Capture the cell that displays the provided text and extract its (x, y) central coordinate. 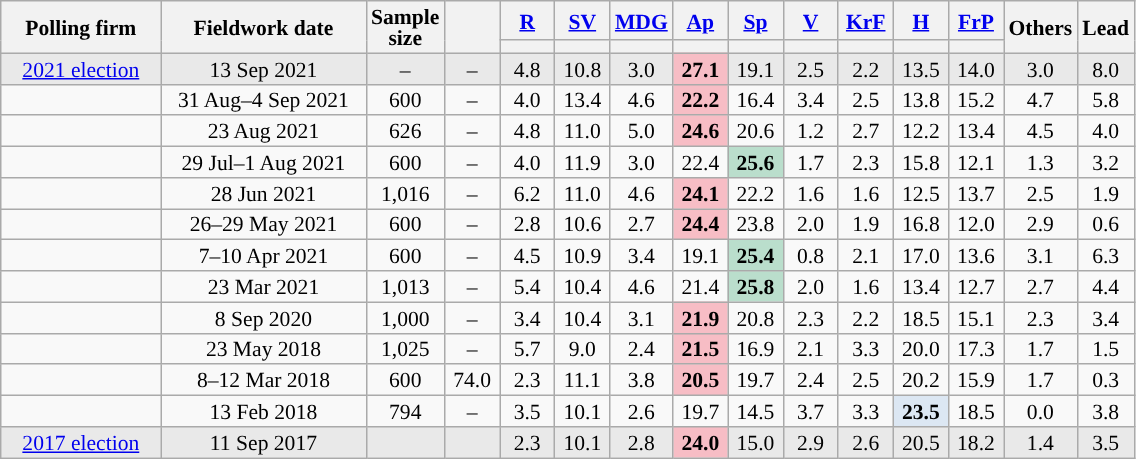
11.9 (582, 162)
1.4 (1041, 442)
7–10 Apr 2021 (264, 256)
25.4 (756, 256)
14.5 (756, 412)
12.1 (976, 162)
29 Jul–1 Aug 2021 (264, 162)
1.5 (1106, 348)
15.2 (976, 100)
23.8 (756, 224)
8.0 (1106, 68)
4.7 (1041, 100)
1,000 (405, 318)
16.9 (756, 348)
12.2 (920, 132)
5.4 (528, 286)
KrF (866, 20)
1,025 (405, 348)
20.8 (756, 318)
17.0 (920, 256)
626 (405, 132)
Ap (700, 20)
11 Sep 2017 (264, 442)
23 May 2018 (264, 348)
2017 election (81, 442)
24.4 (700, 224)
0.3 (1106, 380)
21.5 (700, 348)
21.9 (700, 318)
R (528, 20)
25.8 (756, 286)
17.3 (976, 348)
12.7 (976, 286)
20.2 (920, 380)
16.4 (756, 100)
5.8 (1106, 100)
13 Feb 2018 (264, 412)
10.9 (582, 256)
6.3 (1106, 256)
24.1 (700, 194)
13.7 (976, 194)
3.7 (810, 412)
3.2 (1106, 162)
SV (582, 20)
14.0 (976, 68)
5.0 (642, 132)
10.8 (582, 68)
25.6 (756, 162)
9.0 (582, 348)
6.2 (528, 194)
Polling firm (81, 27)
24.0 (700, 442)
FrP (976, 20)
12.5 (920, 194)
18.2 (976, 442)
13 Sep 2021 (264, 68)
15.9 (976, 380)
22.4 (700, 162)
0.0 (1041, 412)
0.6 (1106, 224)
74.0 (472, 380)
1,013 (405, 286)
13.8 (920, 100)
15.1 (976, 318)
794 (405, 412)
24.6 (700, 132)
1.2 (810, 132)
H (920, 20)
1,016 (405, 194)
8–12 Mar 2018 (264, 380)
23.5 (920, 412)
2021 election (81, 68)
12.0 (976, 224)
15.0 (756, 442)
21.4 (700, 286)
23 Aug 2021 (264, 132)
Samplesize (405, 27)
Sp (756, 20)
16.8 (920, 224)
13.5 (920, 68)
MDG (642, 20)
23 Mar 2021 (264, 286)
Fieldwork date (264, 27)
20.0 (920, 348)
V (810, 20)
1.3 (1041, 162)
11.1 (582, 380)
0.8 (810, 256)
Lead (1106, 27)
13.6 (976, 256)
15.8 (920, 162)
Others (1041, 27)
27.1 (700, 68)
10.6 (582, 224)
5.7 (528, 348)
4.4 (1106, 286)
26–29 May 2021 (264, 224)
28 Jun 2021 (264, 194)
31 Aug–4 Sep 2021 (264, 100)
8 Sep 2020 (264, 318)
20.6 (756, 132)
